Identify which cell holds the provided text, then report its [X, Y] central coordinate. 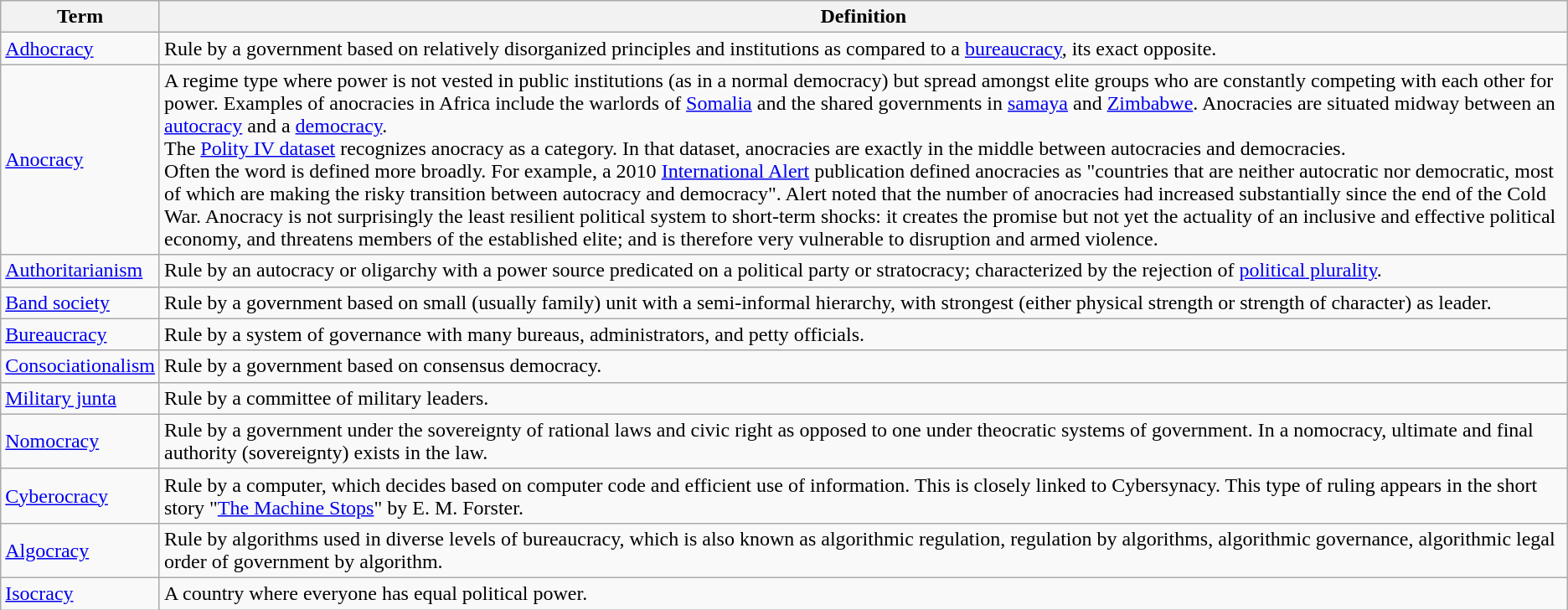
Rule by a system of governance with many bureaus, administrators, and petty officials. [863, 334]
Algocracy [80, 550]
Term [80, 17]
A country where everyone has equal political power. [863, 593]
Cyberocracy [80, 496]
Nomocracy [80, 441]
Rule by a government based on relatively disorganized principles and institutions as compared to a bureaucracy, its exact opposite. [863, 49]
Isocracy [80, 593]
Bureaucracy [80, 334]
Authoritarianism [80, 271]
Band society [80, 302]
Rule by a government based on consensus democracy. [863, 366]
Anocracy [80, 159]
Definition [863, 17]
Rule by a committee of military leaders. [863, 398]
Military junta [80, 398]
Consociationalism [80, 366]
Adhocracy [80, 49]
